Return [X, Y] of the center of cell containing provided text 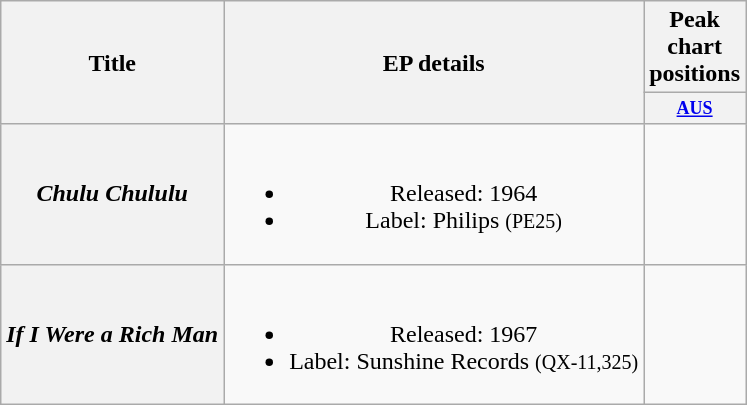
Released: 1967Label: Sunshine Records (QX-11,325) [434, 334]
Title [112, 62]
Released: 1964Label: Philips (PE25) [434, 194]
EP details [434, 62]
Chulu Chululu [112, 194]
AUS [695, 108]
If I Were a Rich Man [112, 334]
Peak chart positions [695, 47]
